Search for the cell housing the specified text and yield its [X, Y] center coordinate. 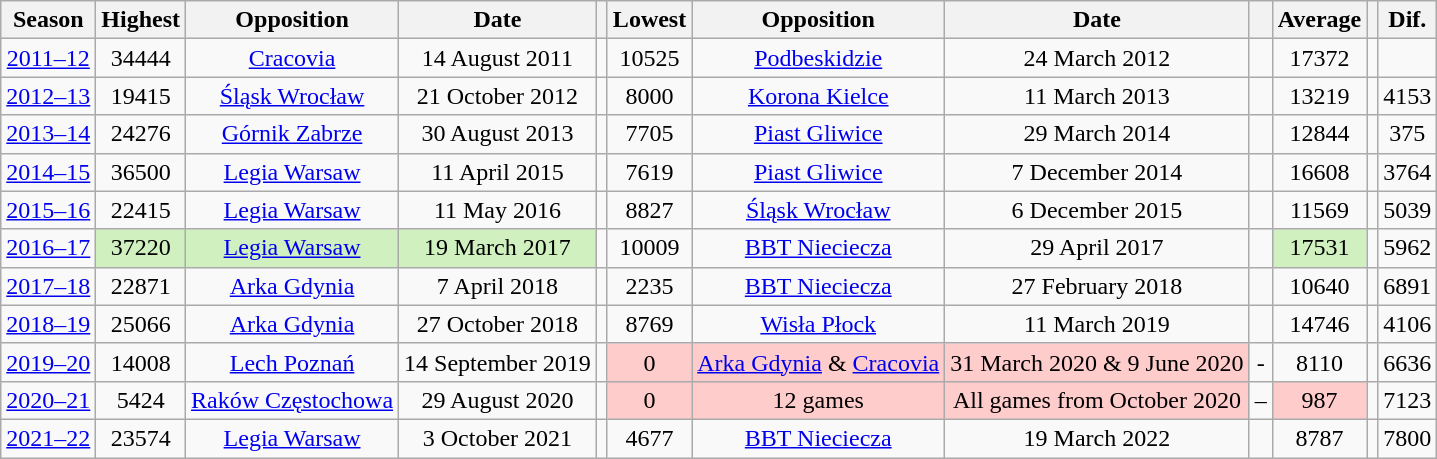
2018–19 [48, 324]
37220 [141, 248]
Highest [141, 20]
17372 [1320, 58]
29 August 2020 [498, 400]
10525 [649, 58]
2013–14 [48, 134]
5424 [141, 400]
– [1260, 400]
987 [1320, 400]
Cracovia [292, 58]
11 March 2013 [1097, 96]
19415 [141, 96]
14 August 2011 [498, 58]
4153 [1408, 96]
3 October 2021 [498, 438]
Dif. [1408, 20]
36500 [141, 172]
7 December 2014 [1097, 172]
27 February 2018 [1097, 286]
11569 [1320, 210]
8769 [649, 324]
14 September 2019 [498, 362]
23574 [141, 438]
7123 [1408, 400]
25066 [141, 324]
29 March 2014 [1097, 134]
Wisła Płock [818, 324]
8827 [649, 210]
8110 [1320, 362]
31 March 2020 & 9 June 2020 [1097, 362]
2021–22 [48, 438]
Average [1320, 20]
2020–21 [48, 400]
6891 [1408, 286]
- [1260, 362]
22871 [141, 286]
7800 [1408, 438]
Season [48, 20]
17531 [1320, 248]
4677 [649, 438]
7705 [649, 134]
2015–16 [48, 210]
Górnik Zabrze [292, 134]
Korona Kielce [818, 96]
Podbeskidzie [818, 58]
21 October 2012 [498, 96]
8000 [649, 96]
27 October 2018 [498, 324]
19 March 2022 [1097, 438]
14746 [1320, 324]
24276 [141, 134]
375 [1408, 134]
13219 [1320, 96]
2012–13 [48, 96]
6636 [1408, 362]
14008 [141, 362]
2017–18 [48, 286]
10640 [1320, 286]
24 March 2012 [1097, 58]
11 April 2015 [498, 172]
5039 [1408, 210]
2014–15 [48, 172]
5962 [1408, 248]
4106 [1408, 324]
7 April 2018 [498, 286]
34444 [141, 58]
6 December 2015 [1097, 210]
Lech Poznań [292, 362]
2235 [649, 286]
3764 [1408, 172]
Raków Częstochowa [292, 400]
12844 [1320, 134]
10009 [649, 248]
29 April 2017 [1097, 248]
2016–17 [48, 248]
7619 [649, 172]
Lowest [649, 20]
8787 [1320, 438]
16608 [1320, 172]
Arka Gdynia & Cracovia [818, 362]
22415 [141, 210]
All games from October 2020 [1097, 400]
19 March 2017 [498, 248]
2011–12 [48, 58]
12 games [818, 400]
11 May 2016 [498, 210]
11 March 2019 [1097, 324]
2019–20 [48, 362]
30 August 2013 [498, 134]
